Scan for the cell matching the given text and deliver its (X, Y) coordinate at center. 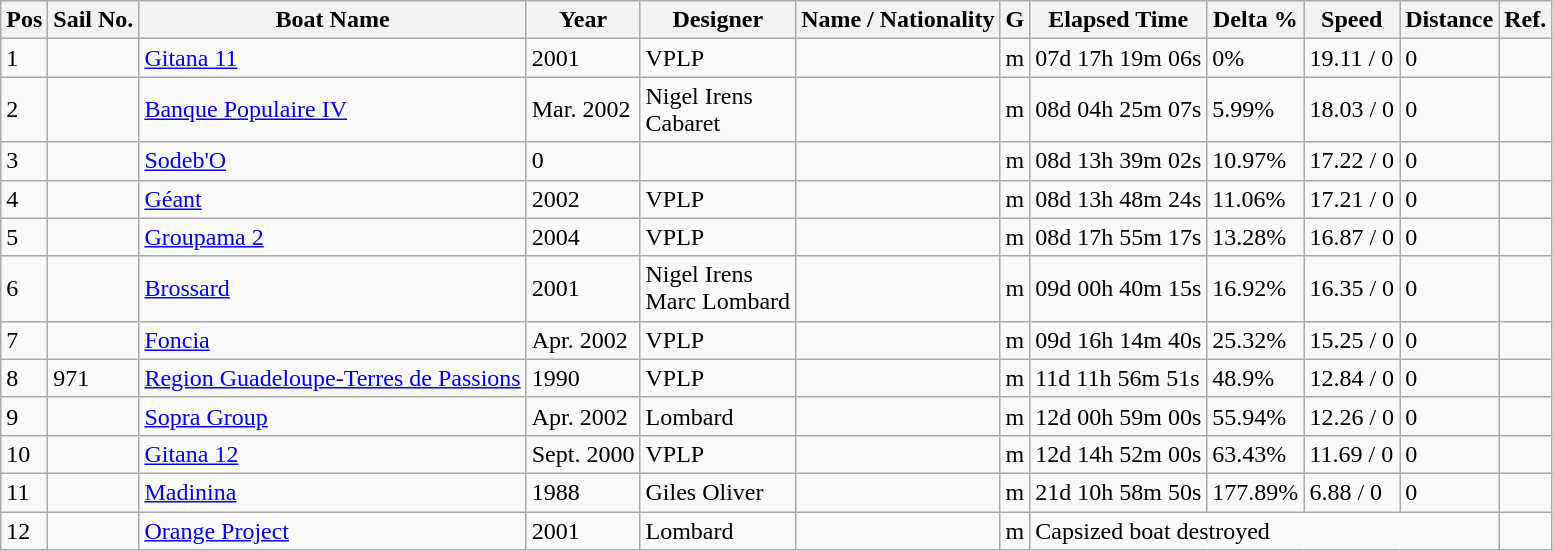
13.28% (1256, 237)
6 (24, 288)
5.99% (1256, 110)
08d 04h 25m 07s (1118, 110)
08d 13h 48m 24s (1118, 199)
Gitana 12 (332, 454)
Boat Name (332, 20)
11d 11h 56m 51s (1118, 378)
15.25 / 0 (1352, 340)
2 (24, 110)
Distance (1450, 20)
11.69 / 0 (1352, 454)
9 (24, 416)
5 (24, 237)
Giles Oliver (718, 492)
21d 10h 58m 50s (1118, 492)
Name / Nationality (898, 20)
2004 (583, 237)
12.26 / 0 (1352, 416)
Ref. (1526, 20)
55.94% (1256, 416)
2002 (583, 199)
971 (94, 378)
8 (24, 378)
1988 (583, 492)
Nigel IrensCabaret (718, 110)
11.06% (1256, 199)
4 (24, 199)
19.11 / 0 (1352, 58)
16.87 / 0 (1352, 237)
177.89% (1256, 492)
Year (583, 20)
Géant (332, 199)
Madinina (332, 492)
Mar. 2002 (583, 110)
Speed (1352, 20)
Region Guadeloupe-Terres de Passions (332, 378)
18.03 / 0 (1352, 110)
Sodeb'O (332, 161)
10.97% (1256, 161)
0% (1256, 58)
12d 00h 59m 00s (1118, 416)
6.88 / 0 (1352, 492)
Foncia (332, 340)
7 (24, 340)
08d 17h 55m 17s (1118, 237)
12 (24, 531)
09d 16h 14m 40s (1118, 340)
Banque Populaire IV (332, 110)
63.43% (1256, 454)
1990 (583, 378)
48.9% (1256, 378)
G (1015, 20)
16.92% (1256, 288)
Capsized boat destroyed (1264, 531)
08d 13h 39m 02s (1118, 161)
Sept. 2000 (583, 454)
Designer (718, 20)
Delta % (1256, 20)
Elapsed Time (1118, 20)
17.22 / 0 (1352, 161)
25.32% (1256, 340)
11 (24, 492)
17.21 / 0 (1352, 199)
Sopra Group (332, 416)
09d 00h 40m 15s (1118, 288)
Nigel IrensMarc Lombard (718, 288)
12d 14h 52m 00s (1118, 454)
Pos (24, 20)
1 (24, 58)
12.84 / 0 (1352, 378)
3 (24, 161)
Gitana 11 (332, 58)
16.35 / 0 (1352, 288)
Groupama 2 (332, 237)
07d 17h 19m 06s (1118, 58)
Orange Project (332, 531)
10 (24, 454)
Brossard (332, 288)
Sail No. (94, 20)
